Scan for the cell matching the given text and deliver its [X, Y] coordinate at center. 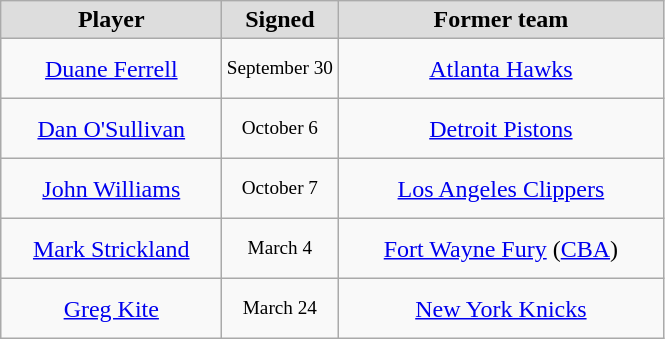
March 24 [280, 309]
Atlanta Hawks [501, 69]
Greg Kite [112, 309]
March 4 [280, 249]
New York Knicks [501, 309]
John Williams [112, 189]
October 7 [280, 189]
Mark Strickland [112, 249]
Detroit Pistons [501, 129]
Dan O'Sullivan [112, 129]
Duane Ferrell [112, 69]
Player [112, 20]
October 6 [280, 129]
Signed [280, 20]
September 30 [280, 69]
Former team [501, 20]
Los Angeles Clippers [501, 189]
Fort Wayne Fury (CBA) [501, 249]
